Provide the [X, Y] coordinate of the cell's center where the given text is located.  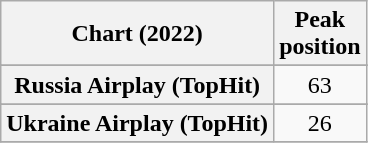
Russia Airplay (TopHit) [138, 85]
63 [320, 85]
Chart (2022) [138, 34]
Peakposition [320, 34]
Ukraine Airplay (TopHit) [138, 123]
26 [320, 123]
